Search for the cell housing the specified text and yield its [x, y] center coordinate. 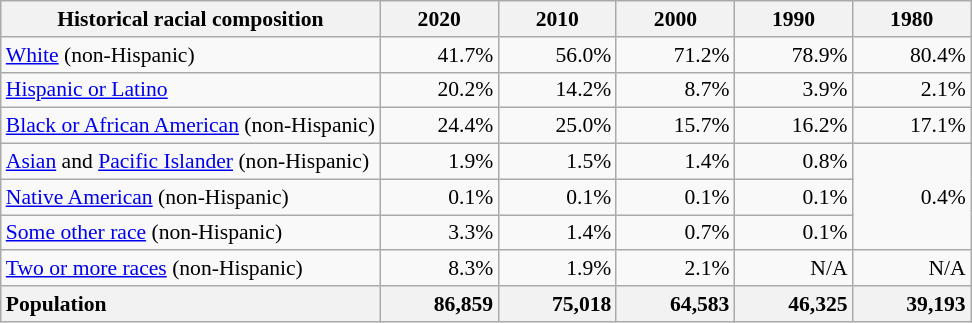
16.2% [793, 126]
20.2% [439, 90]
78.9% [793, 55]
41.7% [439, 55]
1980 [912, 19]
25.0% [557, 126]
2020 [439, 19]
64,583 [675, 304]
39,193 [912, 304]
8.7% [675, 90]
14.2% [557, 90]
3.3% [439, 233]
Asian and Pacific Islander (non-Hispanic) [190, 162]
24.4% [439, 126]
0.4% [912, 198]
Hispanic or Latino [190, 90]
0.7% [675, 233]
Some other race (non-Hispanic) [190, 233]
Historical racial composition [190, 19]
17.1% [912, 126]
2010 [557, 19]
Population [190, 304]
75,018 [557, 304]
3.9% [793, 90]
White (non-Hispanic) [190, 55]
86,859 [439, 304]
71.2% [675, 55]
2000 [675, 19]
80.4% [912, 55]
Black or African American (non-Hispanic) [190, 126]
15.7% [675, 126]
1990 [793, 19]
Two or more races (non-Hispanic) [190, 269]
46,325 [793, 304]
56.0% [557, 55]
1.5% [557, 162]
Native American (non-Hispanic) [190, 197]
0.8% [793, 162]
8.3% [439, 269]
